Pinpoint the cell where the given text exists, returning its (x, y) midpoint coordinate. 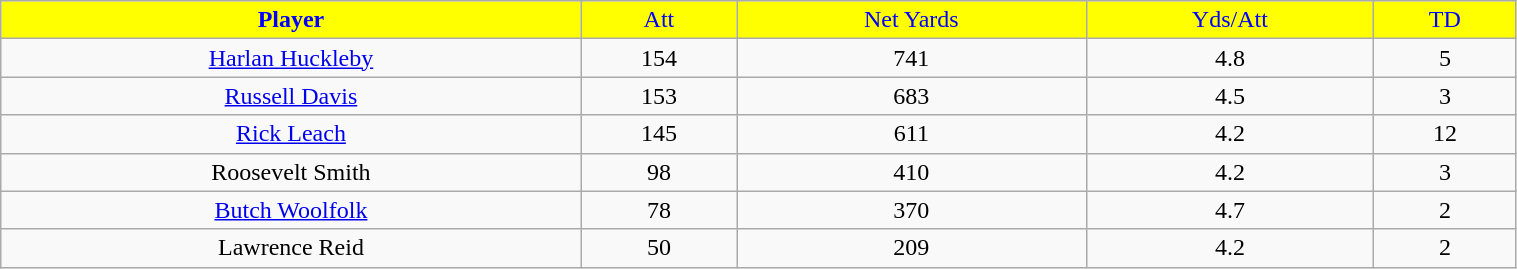
4.8 (1230, 58)
Att (658, 20)
5 (1445, 58)
611 (912, 134)
78 (658, 210)
Russell Davis (291, 96)
Butch Woolfolk (291, 210)
Harlan Huckleby (291, 58)
50 (658, 248)
153 (658, 96)
209 (912, 248)
410 (912, 172)
Player (291, 20)
98 (658, 172)
Rick Leach (291, 134)
TD (1445, 20)
Roosevelt Smith (291, 172)
Yds/Att (1230, 20)
Lawrence Reid (291, 248)
683 (912, 96)
741 (912, 58)
4.5 (1230, 96)
4.7 (1230, 210)
12 (1445, 134)
370 (912, 210)
154 (658, 58)
Net Yards (912, 20)
145 (658, 134)
